Detect which cell encompasses the target text, then output its (x, y) center coordinate. 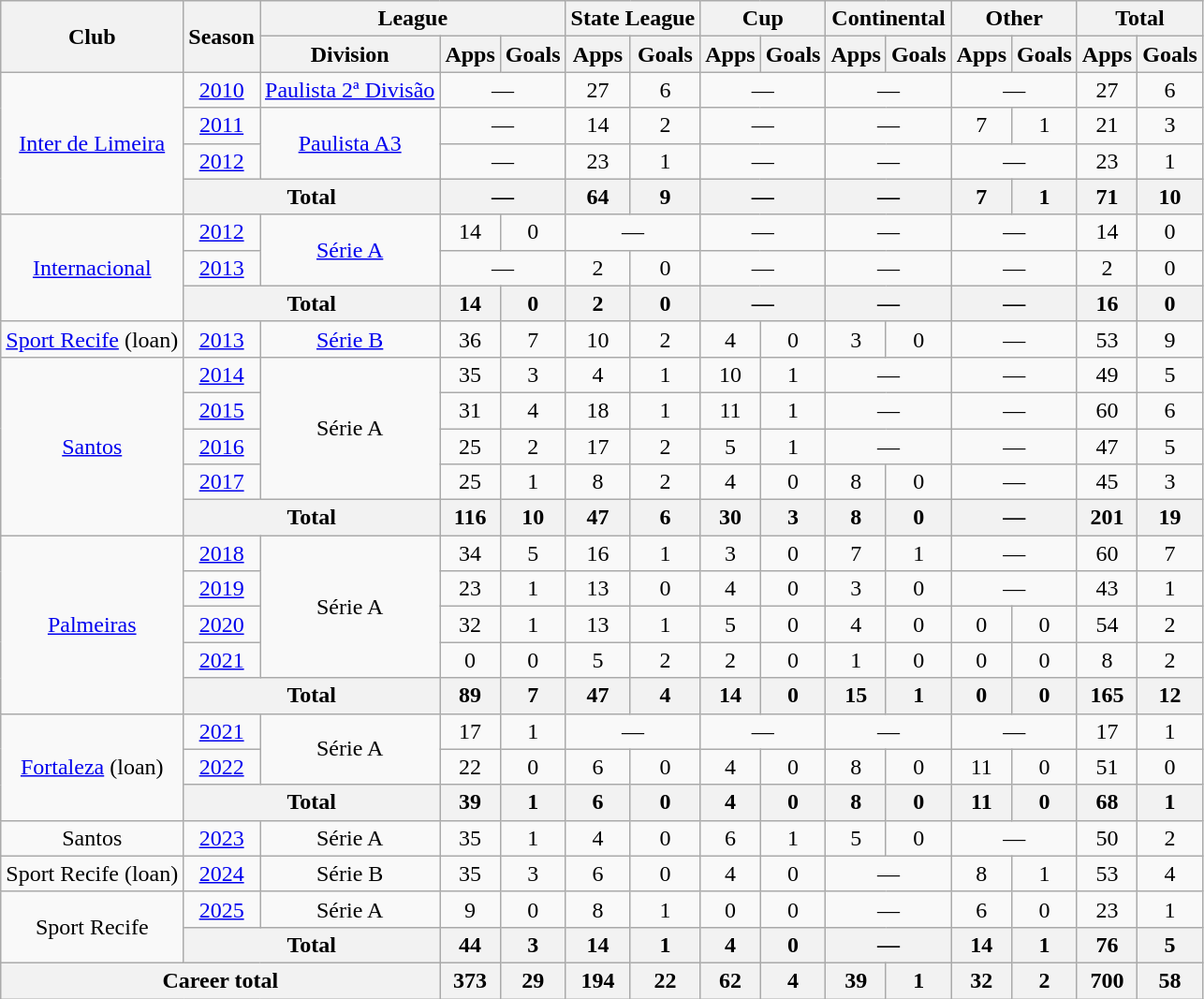
2019 (222, 589)
2024 (222, 874)
2018 (222, 553)
29 (533, 980)
62 (730, 980)
19 (1170, 518)
2022 (222, 767)
34 (470, 553)
Internacional (92, 268)
2014 (222, 375)
21 (1107, 125)
373 (470, 980)
2015 (222, 410)
194 (597, 980)
68 (1107, 802)
71 (1107, 197)
700 (1107, 980)
Fortaleza (loan) (92, 767)
Cup (763, 19)
36 (470, 339)
116 (470, 518)
2016 (222, 447)
Inter de Limeira (92, 143)
Division (350, 54)
2025 (222, 909)
51 (1107, 767)
76 (1107, 945)
2020 (222, 624)
Palmeiras (92, 624)
2023 (222, 838)
30 (730, 518)
Continental (888, 19)
State League (633, 19)
58 (1170, 980)
44 (470, 945)
Season (222, 37)
Paulista 2ª Divisão (350, 90)
49 (1107, 375)
18 (597, 410)
12 (1170, 696)
54 (1107, 624)
2011 (222, 125)
43 (1107, 589)
2017 (222, 482)
165 (1107, 696)
2010 (222, 90)
15 (856, 696)
Career total (221, 980)
Sport Recife (92, 927)
31 (470, 410)
64 (597, 197)
Club (92, 37)
201 (1107, 518)
League (414, 19)
50 (1107, 838)
Paulista A3 (350, 143)
45 (1107, 482)
89 (470, 696)
Other (1014, 19)
